Determine the (X, Y) coordinate at the center of the cell enclosing the given text.  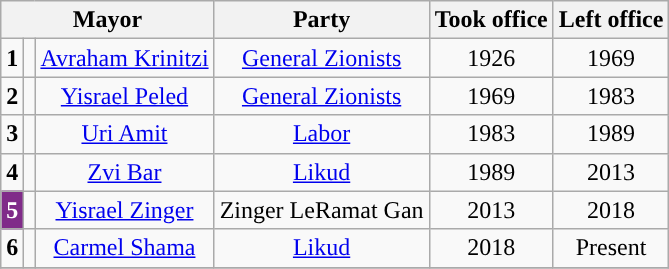
5 (12, 210)
2 (12, 96)
Mayor (108, 20)
Zvi Bar (124, 172)
Left office (611, 20)
Yisrael Peled (124, 96)
Labor (322, 134)
Yisrael Zinger (124, 210)
6 (12, 248)
3 (12, 134)
4 (12, 172)
Avraham Krinitzi (124, 58)
1926 (491, 58)
Carmel Shama (124, 248)
1 (12, 58)
Uri Amit (124, 134)
Present (611, 248)
Party (322, 20)
Zinger LeRamat Gan (322, 210)
Took office (491, 20)
